Return [x, y] of the center of cell containing provided text 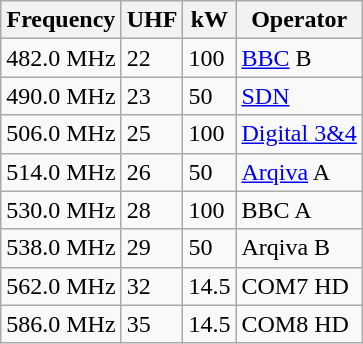
Frequency [61, 20]
25 [152, 134]
530.0 MHz [61, 210]
UHF [152, 20]
490.0 MHz [61, 96]
26 [152, 172]
COM8 HD [299, 324]
BBC A [299, 210]
Arqiva B [299, 248]
BBC B [299, 58]
562.0 MHz [61, 286]
28 [152, 210]
23 [152, 96]
29 [152, 248]
Digital 3&4 [299, 134]
22 [152, 58]
COM7 HD [299, 286]
Operator [299, 20]
32 [152, 286]
Arqiva A [299, 172]
482.0 MHz [61, 58]
506.0 MHz [61, 134]
538.0 MHz [61, 248]
35 [152, 324]
586.0 MHz [61, 324]
kW [210, 20]
514.0 MHz [61, 172]
SDN [299, 96]
